Identify which cell holds the provided text, then report its [x, y] central coordinate. 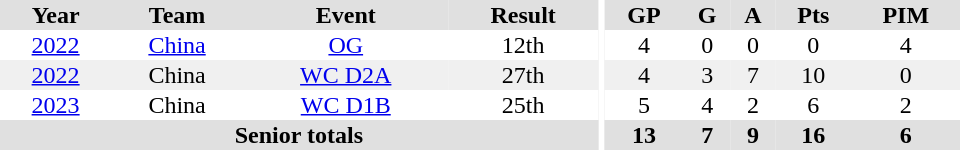
WC D2A [346, 75]
Pts [813, 15]
27th [524, 75]
16 [813, 135]
Year [56, 15]
Result [524, 15]
GP [644, 15]
PIM [906, 15]
13 [644, 135]
9 [753, 135]
OG [346, 45]
WC D1B [346, 105]
A [753, 15]
25th [524, 105]
10 [813, 75]
5 [644, 105]
Senior totals [299, 135]
12th [524, 45]
2023 [56, 105]
Event [346, 15]
Team [177, 15]
3 [708, 75]
G [708, 15]
